Scan for the cell matching the given text and deliver its (x, y) coordinate at center. 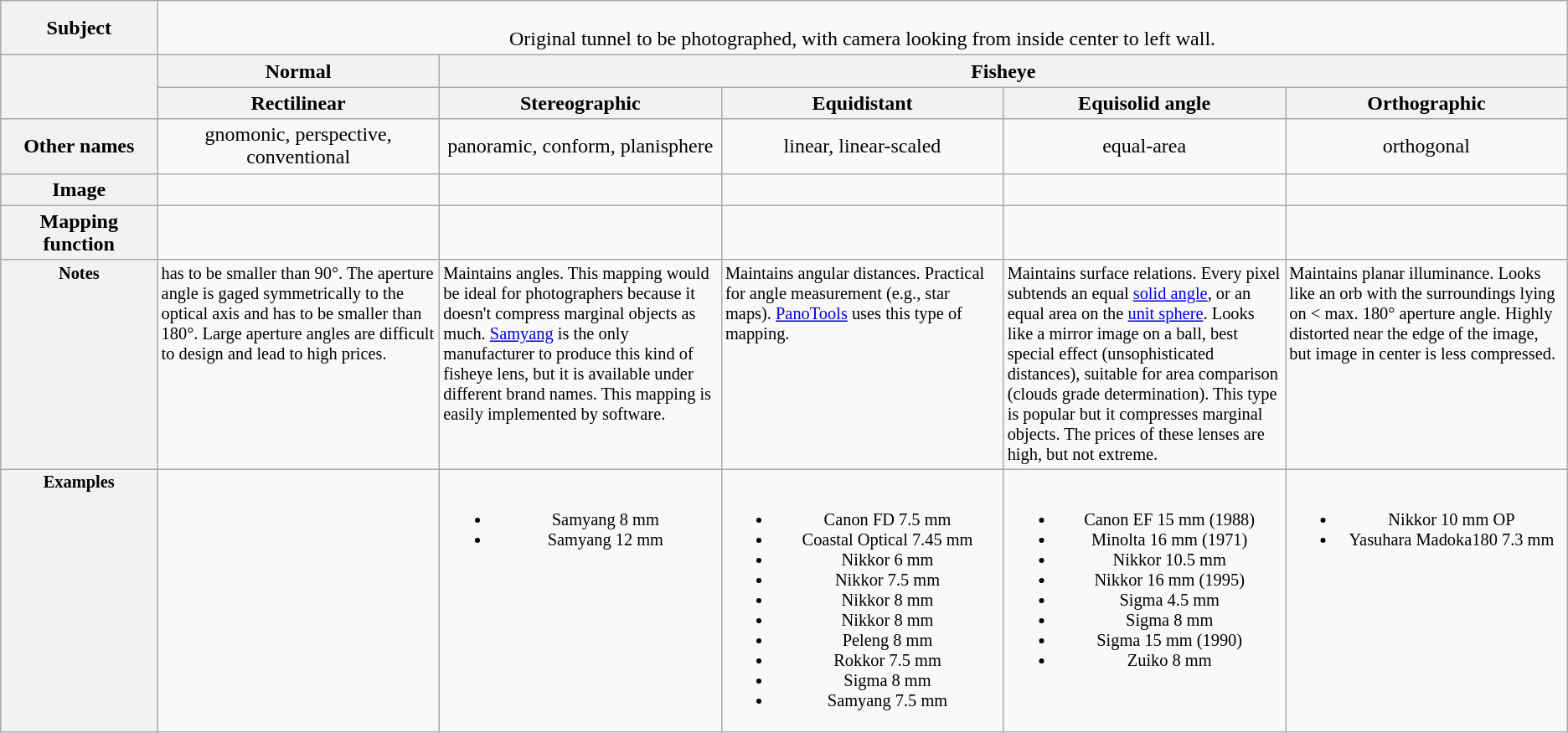
Canon EF 15 mm (1988)Minolta 16 mm (1971)Nikkor 10.5 mm Nikkor 16 mm (1995)Sigma 4.5 mm Sigma 8 mm Sigma 15 mm (1990)Zuiko 8 mm (1144, 601)
Equisolid angle (1144, 103)
Nikkor 10 mm OPYasuhara Madoka180 7.3 mm (1426, 601)
gnomonic, perspective, conventional (298, 146)
Other names (79, 146)
Notes (79, 364)
orthogonal (1426, 146)
panoramic, conform, planisphere (580, 146)
Normal (298, 71)
Examples (79, 601)
Image (79, 189)
Orthographic (1426, 103)
Original tunnel to be photographed, with camera looking from inside center to left wall. (863, 28)
Equidistant (863, 103)
Subject (79, 28)
equal-area (1144, 146)
Maintains angular distances. Practical for angle measurement (e.g., star maps). PanoTools uses this type of mapping. (863, 364)
Stereographic (580, 103)
linear, linear-scaled (863, 146)
Samyang 8 mm Samyang 12 mm (580, 601)
Canon FD 7.5 mm Coastal Optical 7.45 mm Nikkor 6 mm Nikkor 7.5 mm Nikkor 8 mm Nikkor 8 mm Peleng 8 mm Rokkor 7.5 mm Sigma 8 mm Samyang 7.5 mm (863, 601)
Fisheye (1003, 71)
Rectilinear (298, 103)
Mapping function (79, 233)
